Determine the (x, y) coordinate at the center of the cell enclosing the given text.  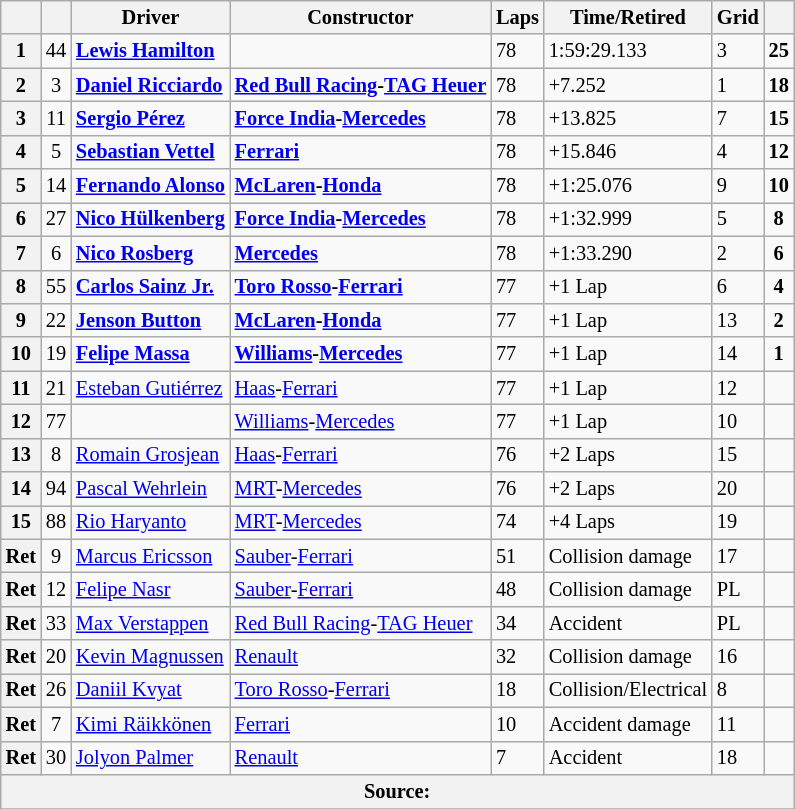
25 (779, 51)
Constructor (360, 17)
Pascal Wehrlein (150, 489)
Collision/Electrical (628, 690)
Rio Haryanto (150, 522)
16 (738, 657)
44 (56, 51)
+13.825 (628, 118)
Kimi Räikkönen (150, 724)
34 (518, 623)
94 (56, 489)
Marcus Ericsson (150, 556)
26 (56, 690)
Kevin Magnussen (150, 657)
1:59:29.133 (628, 51)
27 (56, 219)
30 (56, 758)
22 (56, 320)
Max Verstappen (150, 623)
32 (518, 657)
48 (518, 589)
Sebastian Vettel (150, 152)
Fernando Alonso (150, 186)
Felipe Massa (150, 354)
+4 Laps (628, 522)
Sergio Pérez (150, 118)
33 (56, 623)
74 (518, 522)
Daniel Ricciardo (150, 85)
Time/Retired (628, 17)
Nico Hülkenberg (150, 219)
21 (56, 388)
Romain Grosjean (150, 455)
88 (56, 522)
Accident damage (628, 724)
Esteban Gutiérrez (150, 388)
+1:32.999 (628, 219)
55 (56, 287)
Mercedes (360, 253)
+1:33.290 (628, 253)
Daniil Kvyat (150, 690)
Laps (518, 17)
+7.252 (628, 85)
17 (738, 556)
+15.846 (628, 152)
+1:25.076 (628, 186)
Grid (738, 17)
Carlos Sainz Jr. (150, 287)
51 (518, 556)
Source: (398, 791)
Jenson Button (150, 320)
Jolyon Palmer (150, 758)
Felipe Nasr (150, 589)
Nico Rosberg (150, 253)
Driver (150, 17)
Lewis Hamilton (150, 51)
